Scan for the cell matching the given text and deliver its [x, y] coordinate at center. 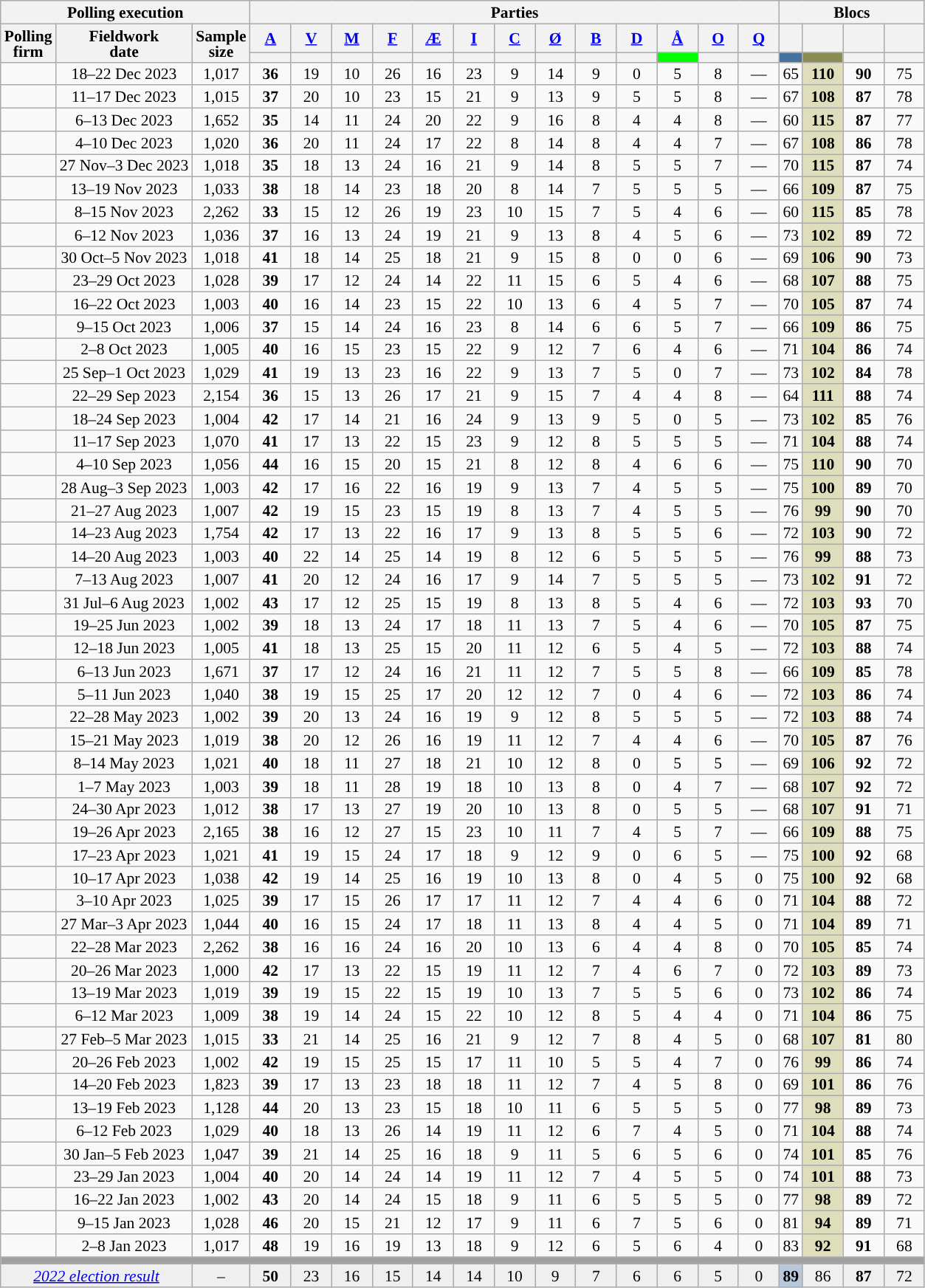
1,020 [221, 143]
48 [270, 1246]
22–29 Sep 2023 [124, 396]
1,000 [221, 970]
65 [791, 74]
27 Nov–3 Dec 2023 [124, 165]
6–12 Feb 2023 [124, 1131]
17–23 Apr 2023 [124, 855]
1,056 [221, 465]
Pollingfirm [28, 43]
2022 election result [97, 1275]
2,154 [221, 396]
11–17 Dec 2023 [124, 97]
23–29 Jan 2023 [124, 1177]
2,165 [221, 833]
1,006 [221, 326]
1,038 [221, 878]
Å [678, 38]
1,036 [221, 235]
D [636, 38]
Fieldworkdate [124, 43]
Blocs [852, 12]
Samplesize [221, 43]
24–30 Apr 2023 [124, 809]
1–7 May 2023 [124, 785]
21–27 Aug 2023 [124, 511]
1,040 [221, 694]
1,823 [221, 1085]
Parties [515, 12]
22–28 May 2023 [124, 717]
Ø [555, 38]
9–15 Oct 2023 [124, 326]
23–29 Oct 2023 [124, 280]
3–10 Apr 2023 [124, 900]
B [596, 38]
46 [270, 1222]
50 [270, 1275]
A [270, 38]
27 Mar–3 Apr 2023 [124, 924]
28 Aug–3 Sep 2023 [124, 487]
1,012 [221, 809]
F [393, 38]
1,070 [221, 441]
6–12 Mar 2023 [124, 1016]
18–22 Dec 2023 [124, 74]
1,128 [221, 1107]
6–13 Jun 2023 [124, 672]
14–20 Aug 2023 [124, 557]
1,009 [221, 1016]
12–18 Jun 2023 [124, 648]
7–13 Aug 2023 [124, 579]
19–25 Jun 2023 [124, 624]
30 Oct–5 Nov 2023 [124, 257]
O [718, 38]
I [474, 38]
1,025 [221, 900]
1,671 [221, 672]
30 Jan–5 Feb 2023 [124, 1153]
25 Sep–1 Oct 2023 [124, 372]
13–19 Mar 2023 [124, 992]
10–17 Apr 2023 [124, 878]
31 Jul–6 Aug 2023 [124, 602]
1,652 [221, 120]
13–19 Nov 2023 [124, 189]
64 [791, 396]
22–28 Mar 2023 [124, 946]
16–22 Jan 2023 [124, 1200]
28 [393, 785]
94 [822, 1222]
83 [791, 1246]
20–26 Mar 2023 [124, 970]
19–26 Apr 2023 [124, 833]
13–19 Feb 2023 [124, 1107]
8–15 Nov 2023 [124, 211]
14–23 Aug 2023 [124, 533]
1,047 [221, 1153]
4–10 Dec 2023 [124, 143]
9–15 Jan 2023 [124, 1222]
80 [904, 1039]
16–22 Oct 2023 [124, 304]
1,044 [221, 924]
Q [759, 38]
M [351, 38]
C [514, 38]
84 [864, 372]
15–21 May 2023 [124, 740]
V [312, 38]
111 [822, 396]
18–24 Sep 2023 [124, 418]
14–20 Feb 2023 [124, 1085]
93 [864, 602]
4–10 Sep 2023 [124, 465]
Polling execution [125, 12]
6–13 Dec 2023 [124, 120]
8–14 May 2023 [124, 763]
2–8 Jan 2023 [124, 1246]
6–12 Nov 2023 [124, 235]
2–8 Oct 2023 [124, 350]
1,754 [221, 533]
– [221, 1275]
1,033 [221, 189]
Æ [433, 38]
20–26 Feb 2023 [124, 1061]
27 Feb–5 Mar 2023 [124, 1039]
11–17 Sep 2023 [124, 441]
5–11 Jun 2023 [124, 694]
